Extract the (X, Y) coordinate from the center of the cell holding the provided text.  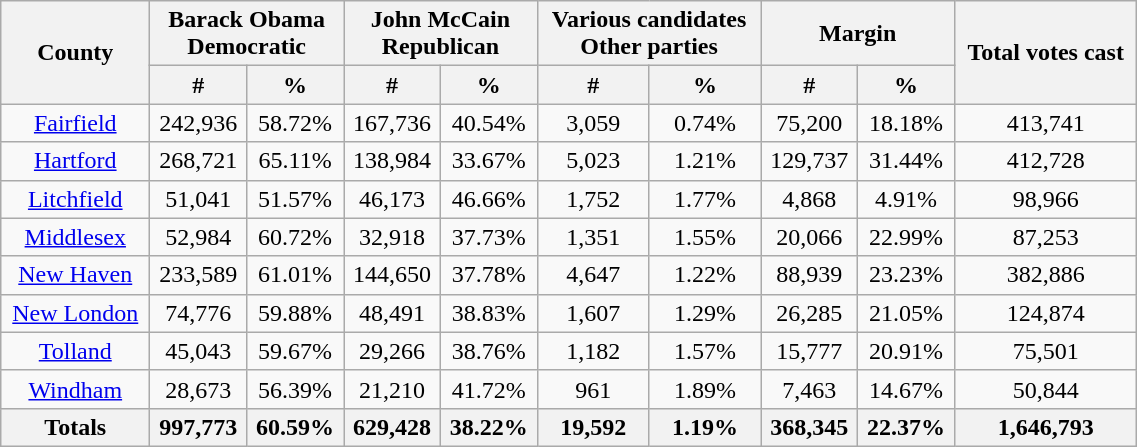
50,844 (1046, 389)
144,650 (392, 275)
1.21% (705, 161)
Totals (76, 427)
58.72% (296, 123)
22.37% (906, 427)
41.72% (488, 389)
23.23% (906, 275)
19,592 (593, 427)
242,936 (198, 123)
56.39% (296, 389)
382,886 (1046, 275)
167,736 (392, 123)
New London (76, 313)
268,721 (198, 161)
7,463 (810, 389)
1.77% (705, 199)
65.11% (296, 161)
21.05% (906, 313)
961 (593, 389)
1.22% (705, 275)
29,266 (392, 351)
59.67% (296, 351)
45,043 (198, 351)
20.91% (906, 351)
233,589 (198, 275)
Tolland (76, 351)
Total votes cast (1046, 52)
1,752 (593, 199)
5,023 (593, 161)
14.67% (906, 389)
60.59% (296, 427)
629,428 (392, 427)
138,984 (392, 161)
15,777 (810, 351)
1,182 (593, 351)
28,673 (198, 389)
38.83% (488, 313)
31.44% (906, 161)
20,066 (810, 237)
75,200 (810, 123)
32,918 (392, 237)
75,501 (1046, 351)
38.22% (488, 427)
Various candidatesOther parties (649, 34)
88,939 (810, 275)
4,868 (810, 199)
52,984 (198, 237)
26,285 (810, 313)
4.91% (906, 199)
37.73% (488, 237)
51,041 (198, 199)
51.57% (296, 199)
22.99% (906, 237)
New Haven (76, 275)
Fairfield (76, 123)
124,874 (1046, 313)
368,345 (810, 427)
74,776 (198, 313)
46,173 (392, 199)
21,210 (392, 389)
33.67% (488, 161)
40.54% (488, 123)
60.72% (296, 237)
0.74% (705, 123)
46.66% (488, 199)
1,607 (593, 313)
John McCainRepublican (441, 34)
3,059 (593, 123)
Hartford (76, 161)
1.89% (705, 389)
Barack ObamaDemocratic (247, 34)
61.01% (296, 275)
Middlesex (76, 237)
Margin (858, 34)
1.57% (705, 351)
413,741 (1046, 123)
87,253 (1046, 237)
98,966 (1046, 199)
129,737 (810, 161)
Litchfield (76, 199)
37.78% (488, 275)
4,647 (593, 275)
997,773 (198, 427)
59.88% (296, 313)
1,646,793 (1046, 427)
1.29% (705, 313)
18.18% (906, 123)
412,728 (1046, 161)
1.19% (705, 427)
48,491 (392, 313)
1,351 (593, 237)
38.76% (488, 351)
County (76, 52)
Windham (76, 389)
1.55% (705, 237)
